For the text-containing cell, return its midpoint in (X, Y) coordinate format. 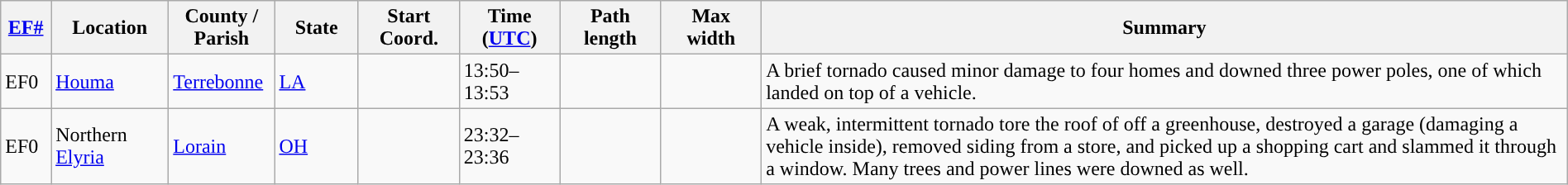
Northern Elyria (110, 146)
State (317, 28)
A brief tornado caused minor damage to four homes and downed three power poles, one of which landed on top of a vehicle. (1164, 81)
LA (317, 81)
Start Coord. (409, 28)
13:50–13:53 (509, 81)
Time (UTC) (509, 28)
Terrebonne (222, 81)
Summary (1164, 28)
Max width (711, 28)
23:32–23:36 (509, 146)
EF# (26, 28)
Location (110, 28)
County / Parish (222, 28)
Lorain (222, 146)
Houma (110, 81)
OH (317, 146)
Path length (610, 28)
